Output the (X, Y) coordinate of the center of the cell containing the given text.  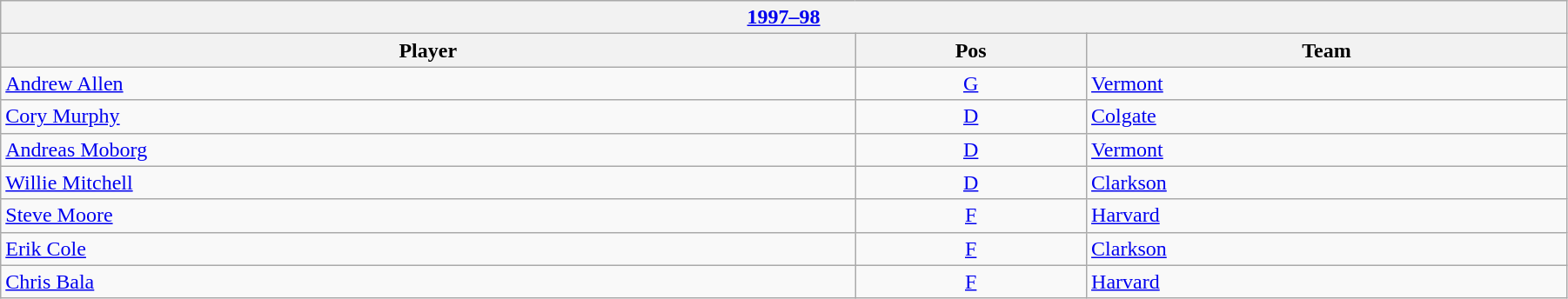
Willie Mitchell (428, 183)
Chris Bala (428, 282)
Colgate (1327, 116)
Steve Moore (428, 216)
Andreas Moborg (428, 149)
Player (428, 50)
Cory Murphy (428, 116)
G (971, 83)
Team (1327, 50)
Pos (971, 50)
Erik Cole (428, 249)
Andrew Allen (428, 83)
1997–98 (784, 17)
